Return [X, Y] of the center of cell containing provided text 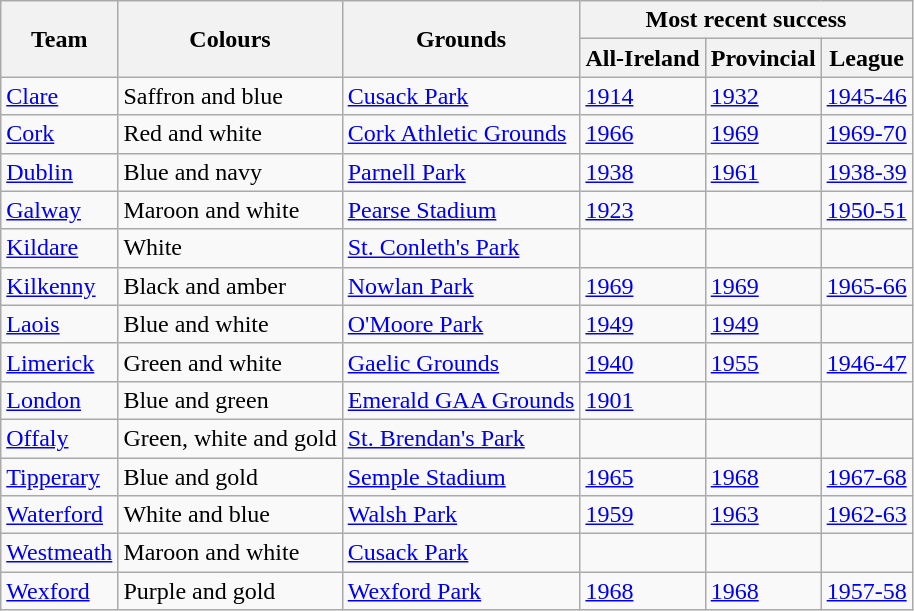
Laois [60, 324]
Walsh Park [461, 515]
White [230, 248]
Semple Stadium [461, 477]
Green and white [230, 362]
Waterford [60, 515]
1945-46 [866, 96]
Black and amber [230, 286]
1914 [642, 96]
Grounds [461, 39]
All-Ireland [642, 58]
Parnell Park [461, 172]
Red and white [230, 134]
Green, white and gold [230, 438]
1959 [642, 515]
St. Brendan's Park [461, 438]
1946-47 [866, 362]
1961 [763, 172]
1940 [642, 362]
1932 [763, 96]
1966 [642, 134]
Colours [230, 39]
Purple and gold [230, 591]
Kildare [60, 248]
Kilkenny [60, 286]
1901 [642, 400]
1938-39 [866, 172]
Provincial [763, 58]
Team [60, 39]
Wexford Park [461, 591]
Saffron and blue [230, 96]
Emerald GAA Grounds [461, 400]
Pearse Stadium [461, 210]
Limerick [60, 362]
Blue and gold [230, 477]
Wexford [60, 591]
Gaelic Grounds [461, 362]
1955 [763, 362]
1923 [642, 210]
1938 [642, 172]
1962-63 [866, 515]
1967-68 [866, 477]
1965-66 [866, 286]
Blue and navy [230, 172]
Tipperary [60, 477]
Cork [60, 134]
1950-51 [866, 210]
Dublin [60, 172]
Most recent success [746, 20]
Galway [60, 210]
Westmeath [60, 553]
Cork Athletic Grounds [461, 134]
Offaly [60, 438]
Clare [60, 96]
Blue and white [230, 324]
League [866, 58]
1963 [763, 515]
1969-70 [866, 134]
Blue and green [230, 400]
St. Conleth's Park [461, 248]
1965 [642, 477]
1957-58 [866, 591]
White and blue [230, 515]
London [60, 400]
O'Moore Park [461, 324]
Nowlan Park [461, 286]
